Locate the cell with the specified text and output its (x, y) center coordinate. 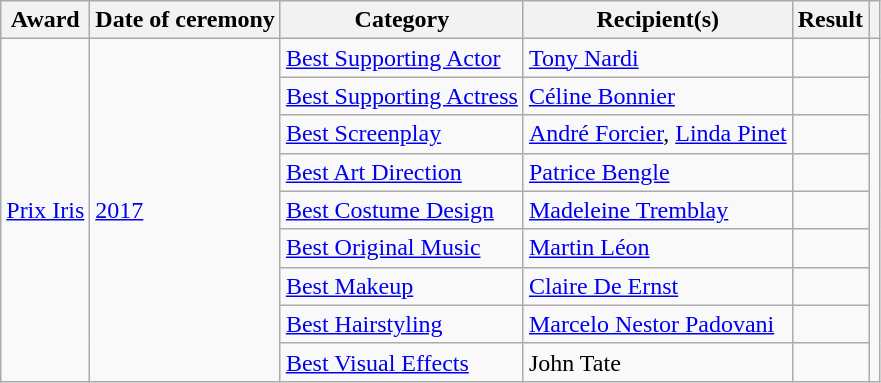
Date of ceremony (186, 20)
Céline Bonnier (658, 96)
Best Visual Effects (402, 362)
Prix Iris (46, 210)
André Forcier, Linda Pinet (658, 134)
Martin Léon (658, 248)
Category (402, 20)
Best Supporting Actor (402, 58)
John Tate (658, 362)
Madeleine Tremblay (658, 210)
Tony Nardi (658, 58)
Claire De Ernst (658, 286)
Result (830, 20)
Best Original Music (402, 248)
2017 (186, 210)
Best Costume Design (402, 210)
Patrice Bengle (658, 172)
Best Screenplay (402, 134)
Best Hairstyling (402, 324)
Recipient(s) (658, 20)
Award (46, 20)
Best Supporting Actress (402, 96)
Best Makeup (402, 286)
Marcelo Nestor Padovani (658, 324)
Best Art Direction (402, 172)
